Provide the [X, Y] coordinate of the cell's center where the given text is located.  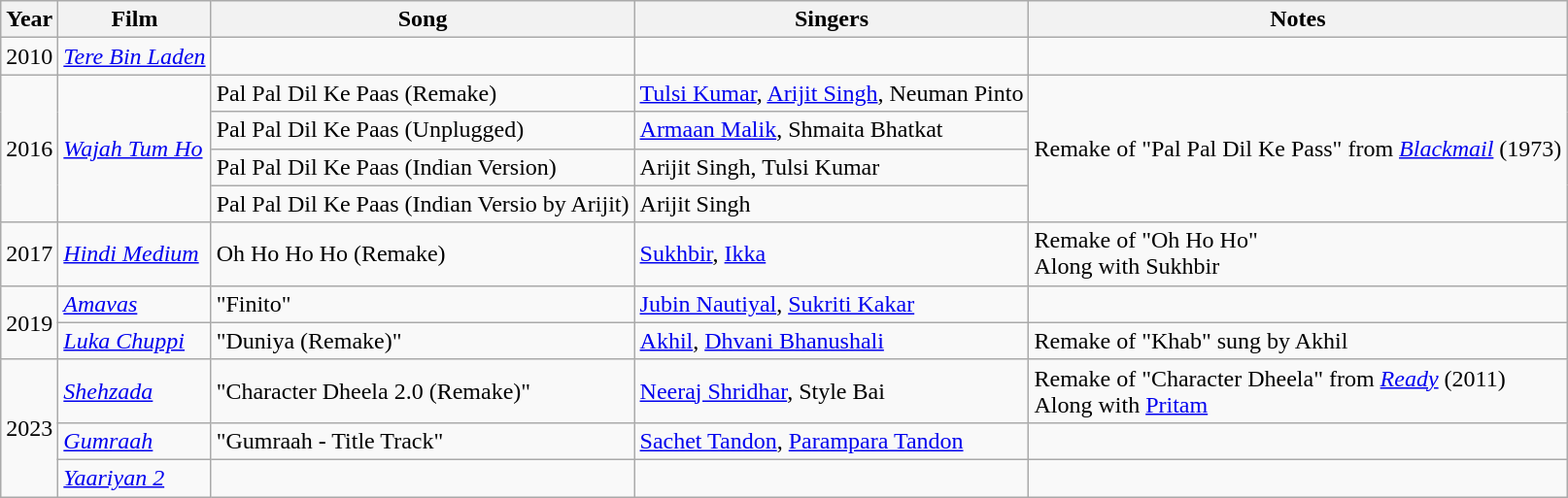
Gumraah [134, 441]
2010 [29, 56]
Pal Pal Dil Ke Paas (Indian Version) [423, 167]
Remake of "Character Dheela" from Ready (2011)Along with Pritam [1298, 390]
Film [134, 19]
"Character Dheela 2.0 (Remake)" [423, 390]
2023 [29, 427]
Sukhbir, Ikka [832, 254]
2016 [29, 149]
Tulsi Kumar, Arijit Singh, Neuman Pinto [832, 93]
Remake of "Pal Pal Dil Ke Pass" from Blackmail (1973) [1298, 149]
Arijit Singh, Tulsi Kumar [832, 167]
Pal Pal Dil Ke Paas (Remake) [423, 93]
"Finito" [423, 304]
Wajah Tum Ho [134, 149]
"Gumraah - Title Track" [423, 441]
Singers [832, 19]
Remake of "Oh Ho Ho"Along with Sukhbir [1298, 254]
Song [423, 19]
Oh Ho Ho Ho (Remake) [423, 254]
Armaan Malik, Shmaita Bhatkat [832, 130]
Neeraj Shridhar, Style Bai [832, 390]
Amavas [134, 304]
"Duniya (Remake)" [423, 341]
Hindi Medium [134, 254]
Tere Bin Laden [134, 56]
Akhil, Dhvani Bhanushali [832, 341]
Yaariyan 2 [134, 478]
Remake of "Khab" sung by Akhil [1298, 341]
Shehzada [134, 390]
Year [29, 19]
Arijit Singh [832, 204]
Pal Pal Dil Ke Paas (Unplugged) [423, 130]
Jubin Nautiyal, Sukriti Kakar [832, 304]
Pal Pal Dil Ke Paas (Indian Versio by Arijit) [423, 204]
2019 [29, 322]
Luka Chuppi [134, 341]
Sachet Tandon, Parampara Tandon [832, 441]
2017 [29, 254]
Notes [1298, 19]
